Return [X, Y] of the center of cell containing provided text 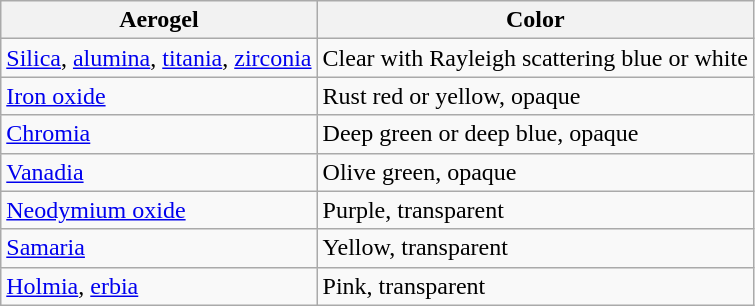
Color [535, 20]
Vanadia [159, 172]
Clear with Rayleigh scattering blue or white [535, 58]
Samaria [159, 248]
Pink, transparent [535, 286]
Neodymium oxide [159, 210]
Yellow, transparent [535, 248]
Iron oxide [159, 96]
Olive green, opaque [535, 172]
Purple, transparent [535, 210]
Chromia [159, 134]
Deep green or deep blue, opaque [535, 134]
Silica, alumina, titania, zirconia [159, 58]
Rust red or yellow, opaque [535, 96]
Aerogel [159, 20]
Holmia, erbia [159, 286]
